Capture the cell that displays the provided text and extract its (x, y) central coordinate. 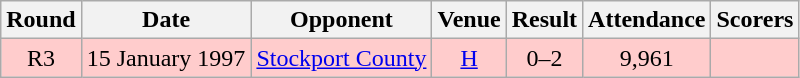
R3 (41, 58)
Round (41, 20)
Attendance (647, 20)
9,961 (647, 58)
0–2 (544, 58)
H (469, 58)
Result (544, 20)
Stockport County (342, 58)
15 January 1997 (166, 58)
Venue (469, 20)
Date (166, 20)
Scorers (755, 20)
Opponent (342, 20)
